Detect which cell encompasses the target text, then output its (x, y) center coordinate. 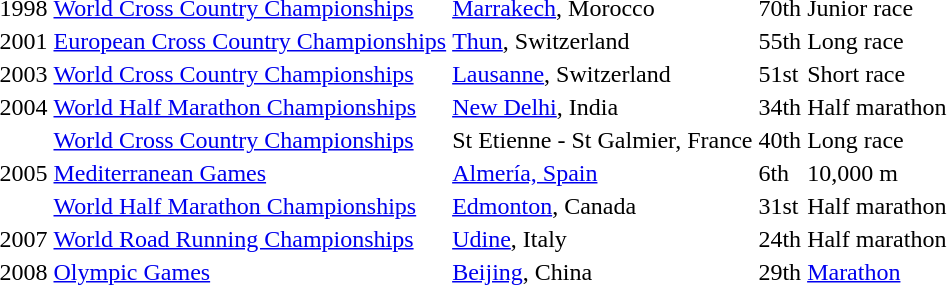
New Delhi, India (602, 107)
Almería, Spain (602, 173)
European Cross Country Championships (250, 41)
55th (780, 41)
Udine, Italy (602, 239)
51st (780, 74)
Edmonton, Canada (602, 206)
Mediterranean Games (250, 173)
St Etienne - St Galmier, France (602, 140)
World Road Running Championships (250, 239)
24th (780, 239)
34th (780, 107)
40th (780, 140)
31st (780, 206)
Thun, Switzerland (602, 41)
Lausanne, Switzerland (602, 74)
6th (780, 173)
